Pinpoint the cell where the given text exists, returning its (x, y) midpoint coordinate. 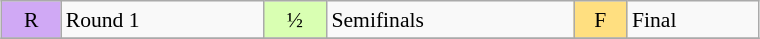
Final (693, 20)
½ (294, 20)
R (32, 20)
F (600, 20)
Semifinals (450, 20)
Round 1 (162, 20)
